Find where the given text appears and provide that cell's center as [X, Y] coordinate. 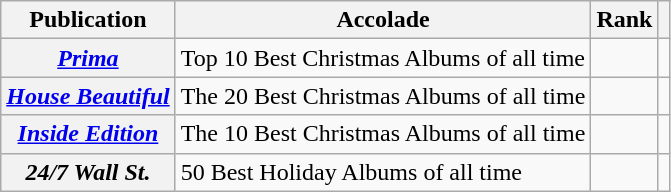
Prima [88, 58]
Publication [88, 20]
Top 10 Best Christmas Albums of all time [383, 58]
24/7 Wall St. [88, 172]
The 10 Best Christmas Albums of all time [383, 134]
House Beautiful [88, 96]
Rank [624, 20]
Inside Edition [88, 134]
The 20 Best Christmas Albums of all time [383, 96]
Accolade [383, 20]
50 Best Holiday Albums of all time [383, 172]
